For the text-containing cell, return its midpoint in (x, y) coordinate format. 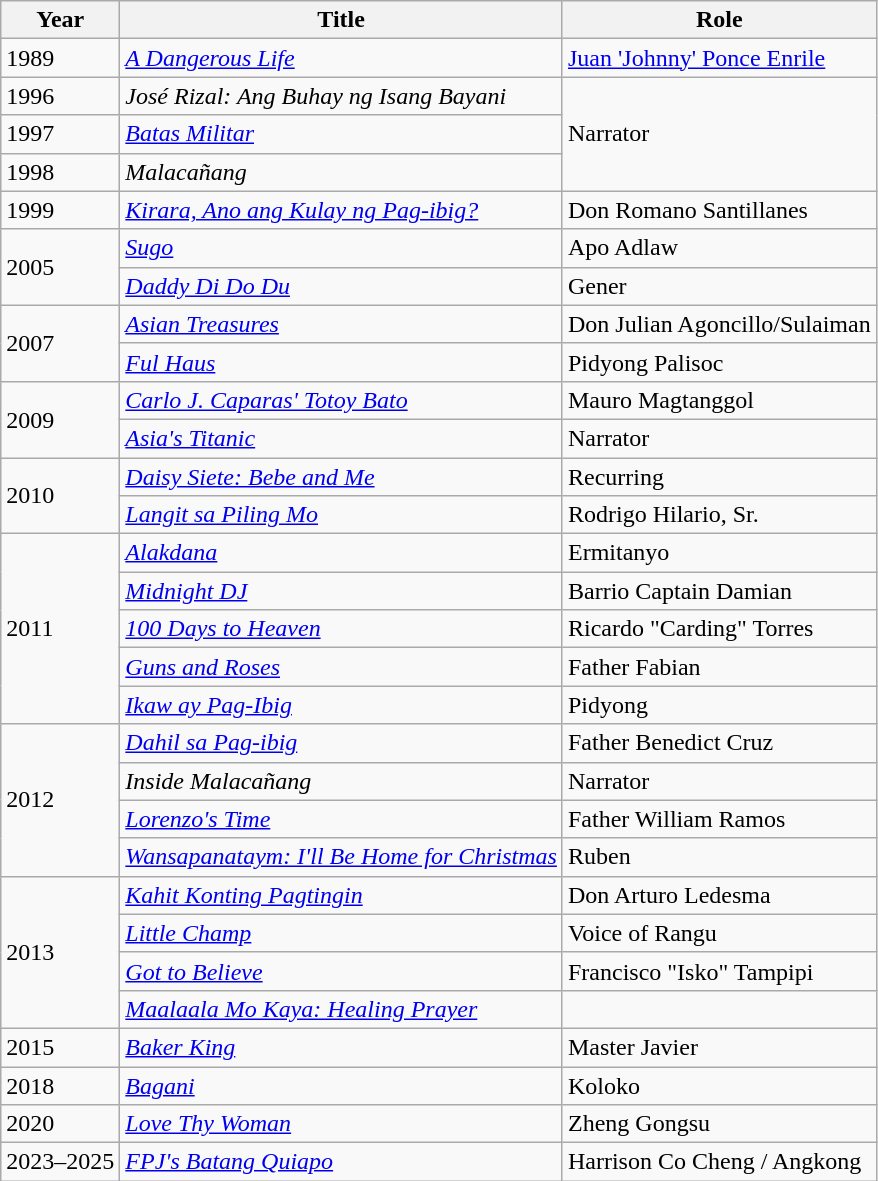
Apo Adlaw (719, 248)
Love Thy Woman (342, 1124)
Pidyong (719, 705)
Dahil sa Pag-ibig (342, 743)
Title (342, 20)
Asia's Titanic (342, 438)
Midnight DJ (342, 591)
Koloko (719, 1085)
Don Julian Agoncillo/Sulaiman (719, 324)
Voice of Rangu (719, 933)
Asian Treasures (342, 324)
2012 (60, 800)
Malacañang (342, 172)
1997 (60, 134)
Lorenzo's Time (342, 819)
Carlo J. Caparas' Totoy Bato (342, 400)
Father Benedict Cruz (719, 743)
2010 (60, 496)
José Rizal: Ang Buhay ng Isang Bayani (342, 96)
Master Javier (719, 1047)
2013 (60, 952)
Inside Malacañang (342, 781)
2018 (60, 1085)
Father Fabian (719, 667)
Pidyong Palisoc (719, 362)
Juan 'Johnny' Ponce Enrile (719, 58)
Ful Haus (342, 362)
2005 (60, 267)
Year (60, 20)
Don Romano Santillanes (719, 210)
2023–2025 (60, 1162)
1989 (60, 58)
Langit sa Piling Mo (342, 515)
Daddy Di Do Du (342, 286)
Alakdana (342, 553)
Barrio Captain Damian (719, 591)
1996 (60, 96)
Mauro Magtanggol (719, 400)
2015 (60, 1047)
Batas Militar (342, 134)
2009 (60, 419)
Ikaw ay Pag-Ibig (342, 705)
Kirara, Ano ang Kulay ng Pag-ibig? (342, 210)
Harrison Co Cheng / Angkong (719, 1162)
Got to Believe (342, 971)
Sugo (342, 248)
100 Days to Heaven (342, 629)
A Dangerous Life (342, 58)
Daisy Siete: Bebe and Me (342, 477)
1999 (60, 210)
FPJ's Batang Quiapo (342, 1162)
Ruben (719, 857)
Zheng Gongsu (719, 1124)
2007 (60, 343)
Gener (719, 286)
Kahit Konting Pagtingin (342, 895)
Rodrigo Hilario, Sr. (719, 515)
Ricardo "Carding" Torres (719, 629)
Baker King (342, 1047)
2020 (60, 1124)
1998 (60, 172)
Maalaala Mo Kaya: Healing Prayer (342, 1009)
2011 (60, 629)
Little Champ (342, 933)
Francisco "Isko" Tampipi (719, 971)
Recurring (719, 477)
Ermitanyo (719, 553)
Don Arturo Ledesma (719, 895)
Role (719, 20)
Wansapanataym: I'll Be Home for Christmas (342, 857)
Guns and Roses (342, 667)
Bagani (342, 1085)
Father William Ramos (719, 819)
